Identify which cell holds the provided text, then report its (X, Y) central coordinate. 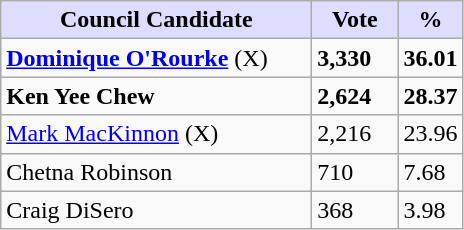
Ken Yee Chew (156, 96)
3.98 (430, 210)
23.96 (430, 134)
Vote (355, 20)
2,624 (355, 96)
710 (355, 172)
2,216 (355, 134)
36.01 (430, 58)
368 (355, 210)
Craig DiSero (156, 210)
28.37 (430, 96)
Chetna Robinson (156, 172)
3,330 (355, 58)
Dominique O'Rourke (X) (156, 58)
Mark MacKinnon (X) (156, 134)
% (430, 20)
Council Candidate (156, 20)
7.68 (430, 172)
